Scan for the cell matching the given text and deliver its (X, Y) coordinate at center. 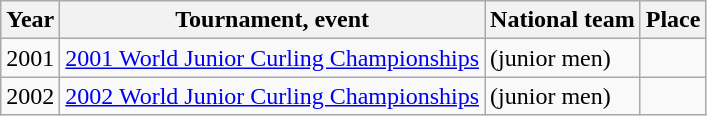
Tournament, event (272, 20)
National team (563, 20)
2001 (30, 58)
2002 World Junior Curling Championships (272, 96)
Place (673, 20)
2002 (30, 96)
2001 World Junior Curling Championships (272, 58)
Year (30, 20)
